Return the [X, Y] coordinate for the center point of the cell that contains the specified text.  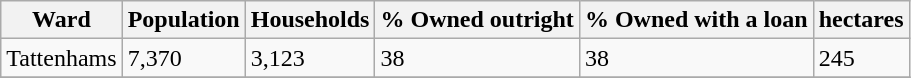
Households [310, 20]
% Owned outright [477, 20]
hectares [861, 20]
Tattenhams [62, 58]
3,123 [310, 58]
7,370 [184, 58]
% Owned with a loan [696, 20]
245 [861, 58]
Population [184, 20]
Ward [62, 20]
